Extract the [X, Y] coordinate from the center of the cell holding the provided text.  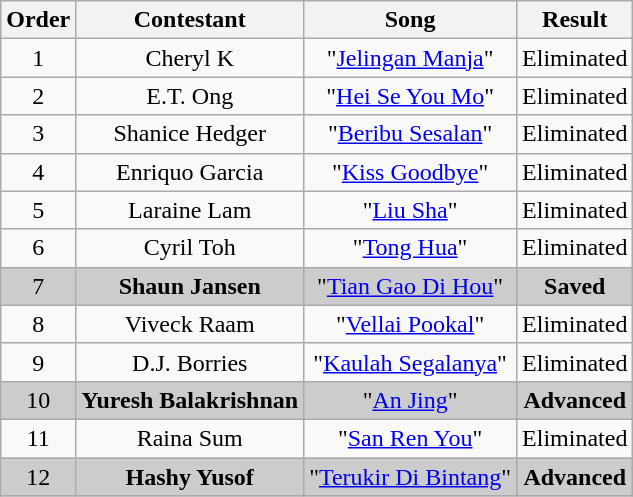
"Kiss Goodbye" [410, 172]
Laraine Lam [190, 210]
Result [575, 20]
Shanice Hedger [190, 134]
Contestant [190, 20]
Raina Sum [190, 438]
8 [38, 324]
3 [38, 134]
Hashy Yusof [190, 477]
Viveck Raam [190, 324]
Shaun Jansen [190, 286]
12 [38, 477]
Yuresh Balakrishnan [190, 400]
10 [38, 400]
"Liu Sha" [410, 210]
"Kaulah Segalanya" [410, 362]
4 [38, 172]
5 [38, 210]
2 [38, 96]
Song [410, 20]
"Terukir Di Bintang" [410, 477]
"Jelingan Manja" [410, 58]
"Tian Gao Di Hou" [410, 286]
Cheryl K [190, 58]
Saved [575, 286]
7 [38, 286]
Order [38, 20]
"Beribu Sesalan" [410, 134]
9 [38, 362]
"Hei Se You Mo" [410, 96]
D.J. Borries [190, 362]
Enriquo Garcia [190, 172]
"Vellai Pookal" [410, 324]
11 [38, 438]
"Tong Hua" [410, 248]
"San Ren You" [410, 438]
1 [38, 58]
"An Jing" [410, 400]
Cyril Toh [190, 248]
E.T. Ong [190, 96]
6 [38, 248]
